Detect which cell encompasses the target text, then output its [x, y] center coordinate. 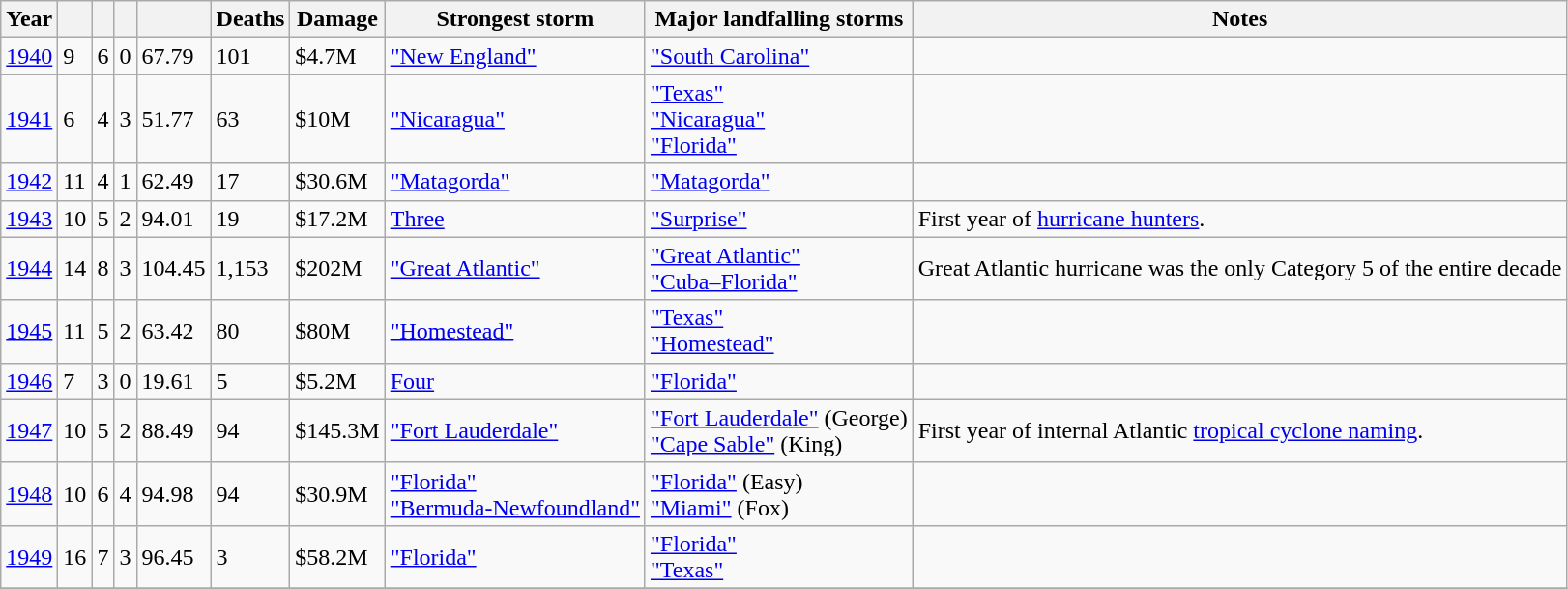
94.01 [174, 219]
16 [75, 557]
1945 [29, 331]
67.79 [174, 56]
"Fort Lauderdale" [514, 431]
"New England" [514, 56]
"Texas" "Nicaragua" "Florida" [779, 119]
17 [250, 182]
"Florida" (Easy) "Miami" (Fox) [779, 493]
"Homestead" [514, 331]
$4.7M [337, 56]
"Florida" "Texas" [779, 557]
$30.9M [337, 493]
1,153 [250, 269]
1944 [29, 269]
1 [126, 182]
First year of hurricane hunters. [1239, 219]
8 [102, 269]
14 [75, 269]
Major landfalling storms [779, 19]
1946 [29, 381]
1948 [29, 493]
"Florida" "Bermuda-Newfoundland" [514, 493]
80 [250, 331]
51.77 [174, 119]
$5.2M [337, 381]
1941 [29, 119]
62.49 [174, 182]
96.45 [174, 557]
First year of internal Atlantic tropical cyclone naming. [1239, 431]
9 [75, 56]
1942 [29, 182]
Year [29, 19]
$80M [337, 331]
19 [250, 219]
94.98 [174, 493]
"Surprise" [779, 219]
"Nicaragua" [514, 119]
"Texas" "Homestead" [779, 331]
$30.6M [337, 182]
Damage [337, 19]
104.45 [174, 269]
$202M [337, 269]
$58.2M [337, 557]
19.61 [174, 381]
Four [514, 381]
"Fort Lauderdale" (George) "Cape Sable" (King) [779, 431]
1940 [29, 56]
1943 [29, 219]
"South Carolina" [779, 56]
"Great Atlantic" [514, 269]
"Great Atlantic" "Cuba–Florida" [779, 269]
$10M [337, 119]
Strongest storm [514, 19]
Notes [1239, 19]
88.49 [174, 431]
1947 [29, 431]
Great Atlantic hurricane was the only Category 5 of the entire decade [1239, 269]
$17.2M [337, 219]
63 [250, 119]
Three [514, 219]
101 [250, 56]
1949 [29, 557]
$145.3M [337, 431]
Deaths [250, 19]
63.42 [174, 331]
